Determine the [x, y] coordinate at the center of the cell enclosing the given text.  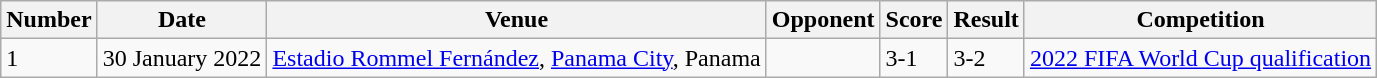
Opponent [823, 20]
2022 FIFA World Cup qualification [1200, 58]
Result [986, 20]
Venue [516, 20]
30 January 2022 [182, 58]
3-2 [986, 58]
Date [182, 20]
Estadio Rommel Fernández, Panama City, Panama [516, 58]
Score [914, 20]
3-1 [914, 58]
Number [49, 20]
Competition [1200, 20]
1 [49, 58]
